For the text-containing cell, return its midpoint in (X, Y) coordinate format. 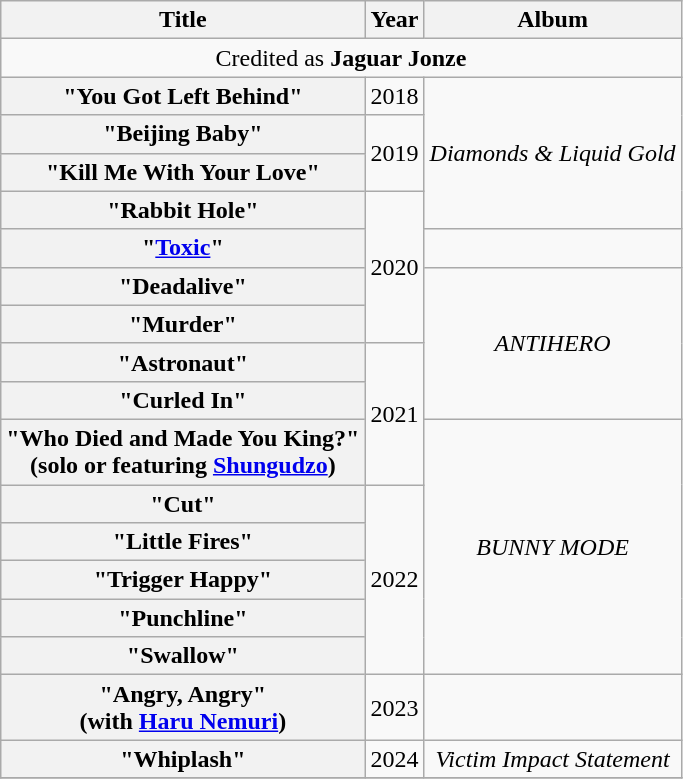
"Beijing Baby" (183, 134)
"Curled In" (183, 400)
Victim Impact Statement (552, 759)
"Deadalive" (183, 286)
"You Got Left Behind" (183, 96)
2023 (394, 708)
"Cut" (183, 503)
Title (183, 20)
"Murder" (183, 324)
"Whiplash" (183, 759)
Credited as Jaguar Jonze (341, 58)
Diamonds & Liquid Gold (552, 153)
"Rabbit Hole" (183, 210)
"Little Fires" (183, 542)
"Kill Me With Your Love" (183, 172)
"Punchline" (183, 618)
"Toxic" (183, 248)
Year (394, 20)
2022 (394, 579)
Album (552, 20)
"Swallow" (183, 656)
2019 (394, 153)
2018 (394, 96)
2021 (394, 414)
"Angry, Angry" (with Haru Nemuri) (183, 708)
2020 (394, 267)
BUNNY MODE (552, 546)
2024 (394, 759)
"Trigger Happy" (183, 580)
"Astronaut" (183, 362)
ANTIHERO (552, 343)
"Who Died and Made You King?" (solo or featuring Shungudzo) (183, 452)
